Output the [X, Y] coordinate of the center of the cell containing the given text.  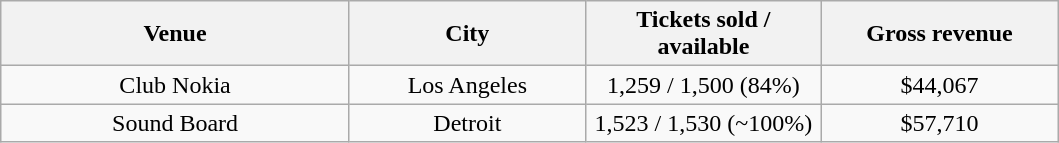
Venue [176, 34]
$57,710 [939, 123]
1,523 / 1,530 (~100%) [703, 123]
Los Angeles [467, 85]
$44,067 [939, 85]
Club Nokia [176, 85]
Detroit [467, 123]
Sound Board [176, 123]
Tickets sold / available [703, 34]
City [467, 34]
Gross revenue [939, 34]
1,259 / 1,500 (84%) [703, 85]
